Output the [X, Y] coordinate of the center of the cell containing the given text.  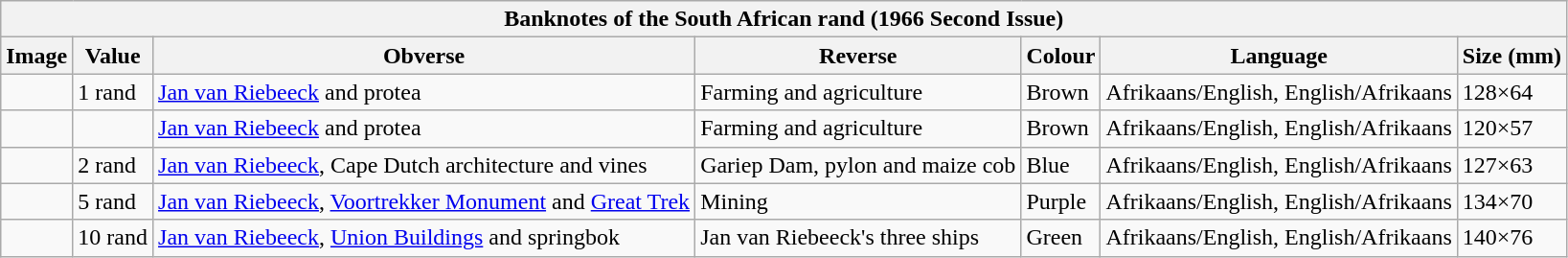
Reverse [858, 56]
Green [1061, 238]
Blue [1061, 165]
Mining [858, 201]
128×64 [1511, 92]
Colour [1061, 56]
1 rand [113, 92]
Jan van Riebeeck, Union Buildings and springbok [424, 238]
Jan van Riebeeck, Voortrekker Monument and Great Trek [424, 201]
Value [113, 56]
Image [36, 56]
Purple [1061, 201]
Size (mm) [1511, 56]
2 rand [113, 165]
Jan van Riebeeck, Cape Dutch architecture and vines [424, 165]
Obverse [424, 56]
5 rand [113, 201]
127×63 [1511, 165]
Gariep Dam, pylon and maize cob [858, 165]
10 rand [113, 238]
Jan van Riebeeck's three ships [858, 238]
Language [1279, 56]
134×70 [1511, 201]
Banknotes of the South African rand (1966 Second Issue) [784, 19]
140×76 [1511, 238]
120×57 [1511, 129]
